Return (X, Y) of the center of cell containing provided text 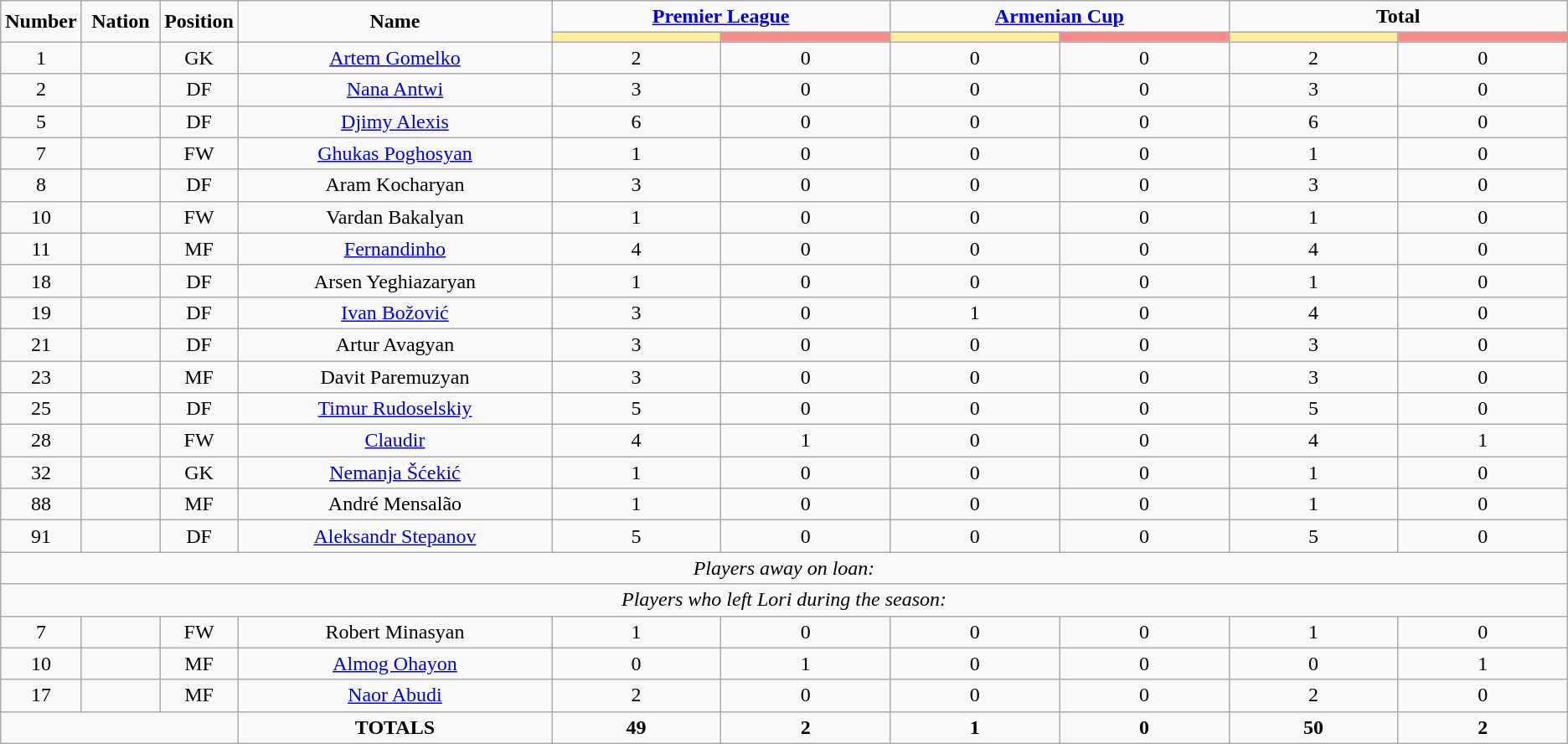
49 (636, 727)
11 (41, 249)
Aram Kocharyan (395, 185)
8 (41, 185)
Number (41, 22)
18 (41, 281)
Aleksandr Stepanov (395, 536)
Vardan Bakalyan (395, 217)
Ghukas Poghosyan (395, 153)
Premier League (720, 17)
Djimy Alexis (395, 121)
Arsen Yeghiazaryan (395, 281)
André Mensalão (395, 504)
Timur Rudoselskiy (395, 409)
Ivan Božović (395, 313)
Armenian Cup (1060, 17)
Claudir (395, 441)
Naor Abudi (395, 695)
Fernandinho (395, 249)
Nemanja Šćekić (395, 473)
Davit Paremuzyan (395, 376)
Nation (121, 22)
17 (41, 695)
91 (41, 536)
32 (41, 473)
Total (1398, 17)
88 (41, 504)
Artur Avagyan (395, 344)
25 (41, 409)
Almog Ohayon (395, 664)
Artem Gomelko (395, 58)
Name (395, 22)
Nana Antwi (395, 90)
50 (1313, 727)
Players who left Lori during the season: (784, 600)
Players away on loan: (784, 568)
21 (41, 344)
TOTALS (395, 727)
Position (199, 22)
28 (41, 441)
19 (41, 313)
23 (41, 376)
Robert Minasyan (395, 632)
